Determine the [x, y] coordinate at the center of the cell enclosing the given text.  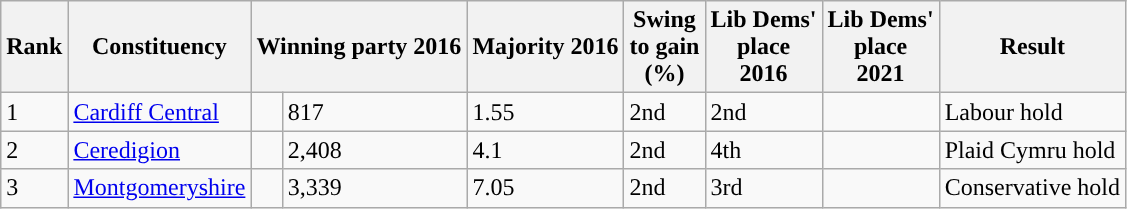
Constituency [160, 47]
Winning party 2016 [359, 47]
Lib Dems'place2021 [880, 47]
1.55 [546, 112]
Plaid Cymru hold [1032, 150]
Conservative hold [1032, 188]
Majority 2016 [546, 47]
4.1 [546, 150]
3,339 [374, 188]
2 [34, 150]
Rank [34, 47]
817 [374, 112]
Labour hold [1032, 112]
Cardiff Central [160, 112]
1 [34, 112]
3rd [764, 188]
Montgomeryshire [160, 188]
Lib Dems'place2016 [764, 47]
2,408 [374, 150]
Ceredigion [160, 150]
3 [34, 188]
Swingto gain(%) [664, 47]
Result [1032, 47]
7.05 [546, 188]
4th [764, 150]
